Detect which cell encompasses the target text, then output its (x, y) center coordinate. 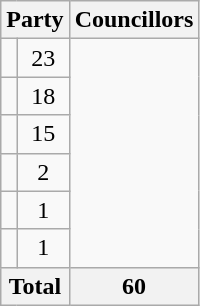
Councillors (134, 20)
2 (43, 172)
60 (134, 286)
Total (35, 286)
18 (43, 96)
15 (43, 134)
23 (43, 58)
Party (35, 20)
